Pinpoint the cell where the given text exists, returning its [X, Y] midpoint coordinate. 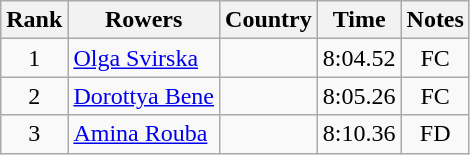
Time [359, 20]
8:05.26 [359, 96]
Olga Svirska [144, 58]
Dorottya Bene [144, 96]
Rank [34, 20]
Rowers [144, 20]
2 [34, 96]
1 [34, 58]
3 [34, 134]
FD [435, 134]
8:04.52 [359, 58]
Amina Rouba [144, 134]
Notes [435, 20]
8:10.36 [359, 134]
Country [269, 20]
